Determine the (X, Y) coordinate at the center of the cell enclosing the given text.  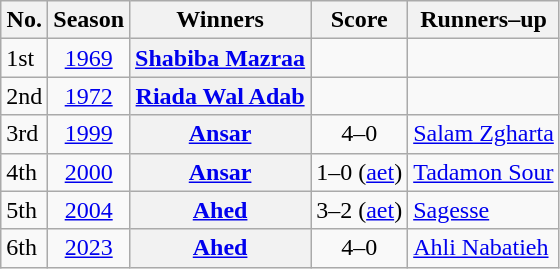
Season (89, 20)
Shabiba Mazraa (220, 58)
6th (24, 248)
3rd (24, 134)
2004 (89, 210)
Tadamon Sour (484, 172)
1972 (89, 96)
1–0 (aet) (360, 172)
1969 (89, 58)
2023 (89, 248)
2nd (24, 96)
4th (24, 172)
2000 (89, 172)
Salam Zgharta (484, 134)
Riada Wal Adab (220, 96)
No. (24, 20)
Sagesse (484, 210)
3–2 (aet) (360, 210)
Runners–up (484, 20)
Score (360, 20)
Ahli Nabatieh (484, 248)
1st (24, 58)
1999 (89, 134)
Winners (220, 20)
5th (24, 210)
